Provide the (X, Y) coordinate of the cell's center where the given text is located.  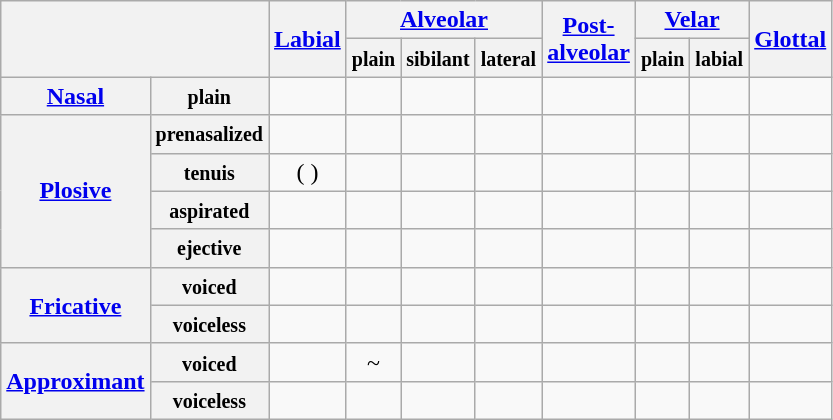
Nasal (76, 96)
aspirated (209, 210)
labial (720, 58)
prenasalized (209, 134)
sibilant (438, 58)
Velar (692, 20)
Approximant (76, 381)
lateral (508, 58)
Plosive (76, 191)
~ (373, 362)
Fricative (76, 305)
Glottal (790, 39)
ejective (209, 248)
Post-alveolar (589, 39)
tenuis (209, 172)
( ) (308, 172)
Alveolar (444, 20)
Labial (308, 39)
